Scan for the cell matching the given text and deliver its [x, y] coordinate at center. 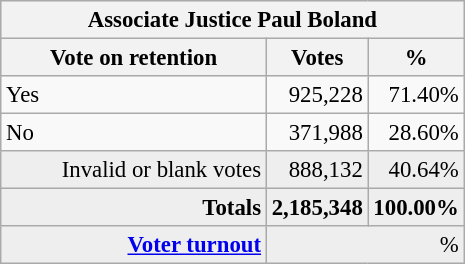
40.64% [416, 170]
Vote on retention [134, 58]
28.60% [416, 133]
371,988 [317, 133]
2,185,348 [317, 208]
925,228 [317, 95]
Voter turnout [134, 245]
71.40% [416, 95]
Associate Justice Paul Boland [232, 20]
Invalid or blank votes [134, 170]
888,132 [317, 170]
100.00% [416, 208]
Totals [134, 208]
Yes [134, 95]
No [134, 133]
Votes [317, 58]
